Extract the [x, y] coordinate from the center of the cell holding the provided text.  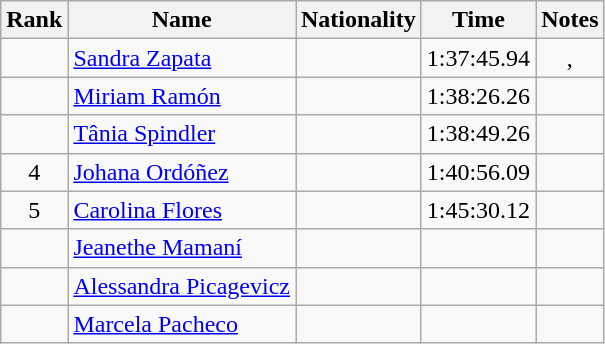
1:38:26.26 [478, 96]
Miriam Ramón [182, 96]
1:37:45.94 [478, 58]
1:38:49.26 [478, 134]
1:40:56.09 [478, 172]
4 [34, 172]
Alessandra Picagevicz [182, 286]
Jeanethe Mamaní [182, 248]
Johana Ordóñez [182, 172]
Rank [34, 20]
Marcela Pacheco [182, 324]
Name [182, 20]
5 [34, 210]
, [570, 58]
Time [478, 20]
1:45:30.12 [478, 210]
Carolina Flores [182, 210]
Nationality [359, 20]
Notes [570, 20]
Sandra Zapata [182, 58]
Tânia Spindler [182, 134]
